Determine the [x, y] coordinate at the center of the cell enclosing the given text.  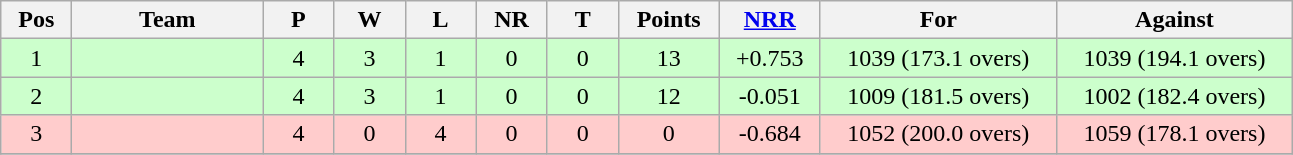
W [370, 20]
12 [668, 96]
T [582, 20]
For [938, 20]
Team [168, 20]
P [298, 20]
Points [668, 20]
1052 (200.0 overs) [938, 134]
-0.684 [770, 134]
1002 (182.4 overs) [1174, 96]
-0.051 [770, 96]
2 [36, 96]
1009 (181.5 overs) [938, 96]
NR [512, 20]
L [440, 20]
1039 (173.1 overs) [938, 58]
1059 (178.1 overs) [1174, 134]
Pos [36, 20]
NRR [770, 20]
1039 (194.1 overs) [1174, 58]
Against [1174, 20]
+0.753 [770, 58]
13 [668, 58]
